Return the (x, y) coordinate for the center point of the cell that contains the specified text.  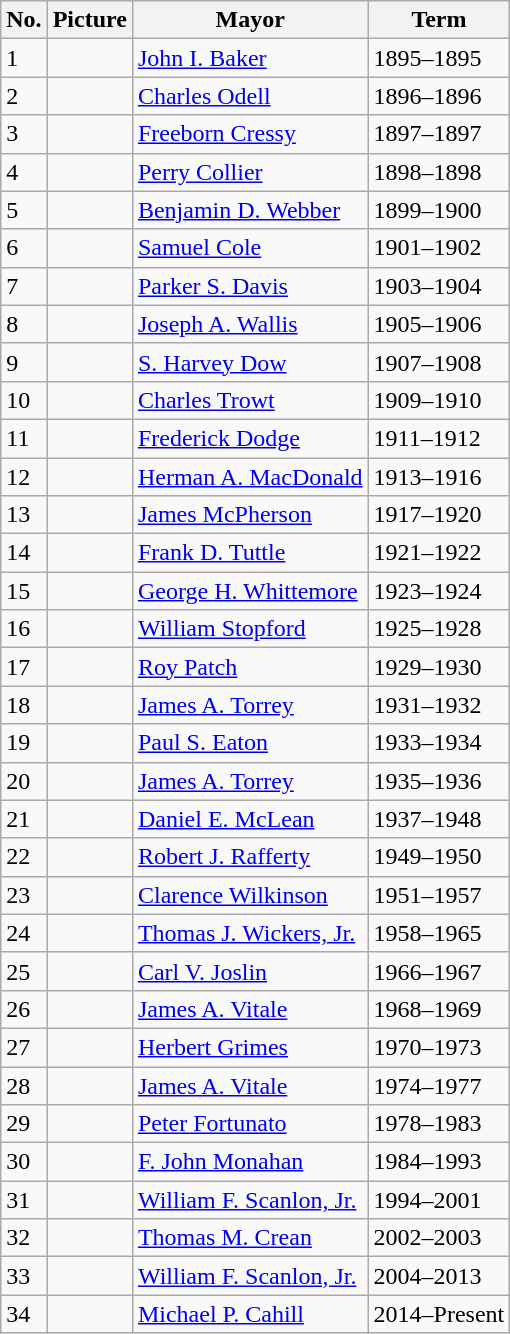
24 (24, 933)
Robert J. Rafferty (250, 857)
Parker S. Davis (250, 286)
14 (24, 553)
21 (24, 819)
1970–1973 (439, 1047)
2004–2013 (439, 1276)
27 (24, 1047)
11 (24, 438)
23 (24, 895)
33 (24, 1276)
Daniel E. McLean (250, 819)
1968–1969 (439, 1009)
Frank D. Tuttle (250, 553)
1951–1957 (439, 895)
George H. Whittemore (250, 591)
15 (24, 591)
10 (24, 400)
Freeborn Cressy (250, 134)
1899–1900 (439, 210)
20 (24, 781)
1984–1993 (439, 1162)
Carl V. Joslin (250, 971)
31 (24, 1200)
Picture (90, 20)
1897–1897 (439, 134)
1911–1912 (439, 438)
1933–1934 (439, 743)
1917–1920 (439, 515)
6 (24, 248)
1907–1908 (439, 362)
1974–1977 (439, 1085)
Charles Trowt (250, 400)
Mayor (250, 20)
1895–1895 (439, 58)
1896–1896 (439, 96)
S. Harvey Dow (250, 362)
2002–2003 (439, 1238)
William Stopford (250, 629)
Clarence Wilkinson (250, 895)
Herbert Grimes (250, 1047)
Herman A. MacDonald (250, 477)
1898–1898 (439, 172)
F. John Monahan (250, 1162)
17 (24, 667)
Term (439, 20)
Frederick Dodge (250, 438)
29 (24, 1124)
1925–1928 (439, 629)
1923–1924 (439, 591)
4 (24, 172)
26 (24, 1009)
Joseph A. Wallis (250, 324)
1903–1904 (439, 286)
28 (24, 1085)
1929–1930 (439, 667)
1958–1965 (439, 933)
22 (24, 857)
James McPherson (250, 515)
1901–1902 (439, 248)
1935–1936 (439, 781)
1994–2001 (439, 1200)
Paul S. Eaton (250, 743)
1921–1922 (439, 553)
1905–1906 (439, 324)
No. (24, 20)
1913–1916 (439, 477)
Benjamin D. Webber (250, 210)
13 (24, 515)
Perry Collier (250, 172)
2014–Present (439, 1314)
25 (24, 971)
5 (24, 210)
1978–1983 (439, 1124)
Samuel Cole (250, 248)
Roy Patch (250, 667)
12 (24, 477)
34 (24, 1314)
1931–1932 (439, 705)
18 (24, 705)
30 (24, 1162)
16 (24, 629)
8 (24, 324)
1909–1910 (439, 400)
7 (24, 286)
1949–1950 (439, 857)
Charles Odell (250, 96)
1966–1967 (439, 971)
Michael P. Cahill (250, 1314)
Peter Fortunato (250, 1124)
Thomas M. Crean (250, 1238)
9 (24, 362)
1937–1948 (439, 819)
19 (24, 743)
1 (24, 58)
3 (24, 134)
Thomas J. Wickers, Jr. (250, 933)
32 (24, 1238)
John I. Baker (250, 58)
2 (24, 96)
